Identify which cell holds the provided text, then report its [X, Y] central coordinate. 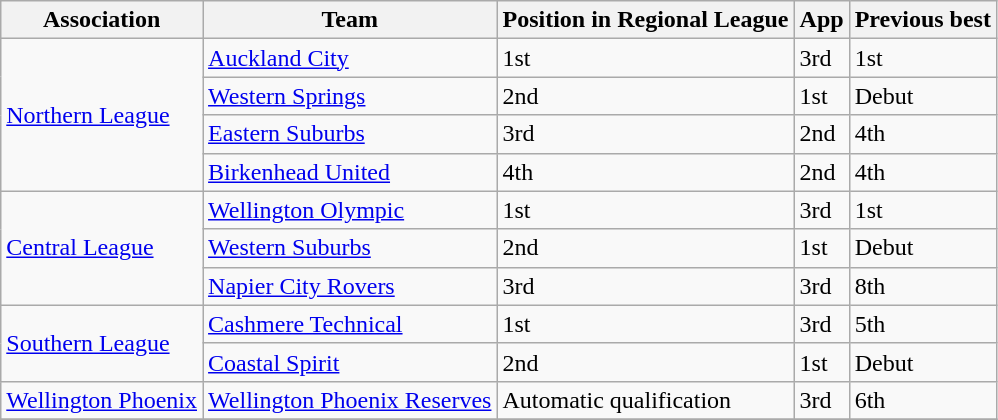
5th [922, 324]
Central League [102, 248]
Coastal Spirit [350, 362]
Association [102, 20]
Wellington Phoenix Reserves [350, 400]
Southern League [102, 343]
Napier City Rovers [350, 286]
Western Springs [350, 96]
Birkenhead United [350, 172]
Previous best [922, 20]
Northern League [102, 115]
Cashmere Technical [350, 324]
Wellington Olympic [350, 210]
Wellington Phoenix [102, 400]
Position in Regional League [646, 20]
Auckland City [350, 58]
Automatic qualification [646, 400]
8th [922, 286]
Western Suburbs [350, 248]
Eastern Suburbs [350, 134]
App [822, 20]
Team [350, 20]
6th [922, 400]
